Extract the (X, Y) coordinate from the center of the cell holding the provided text.  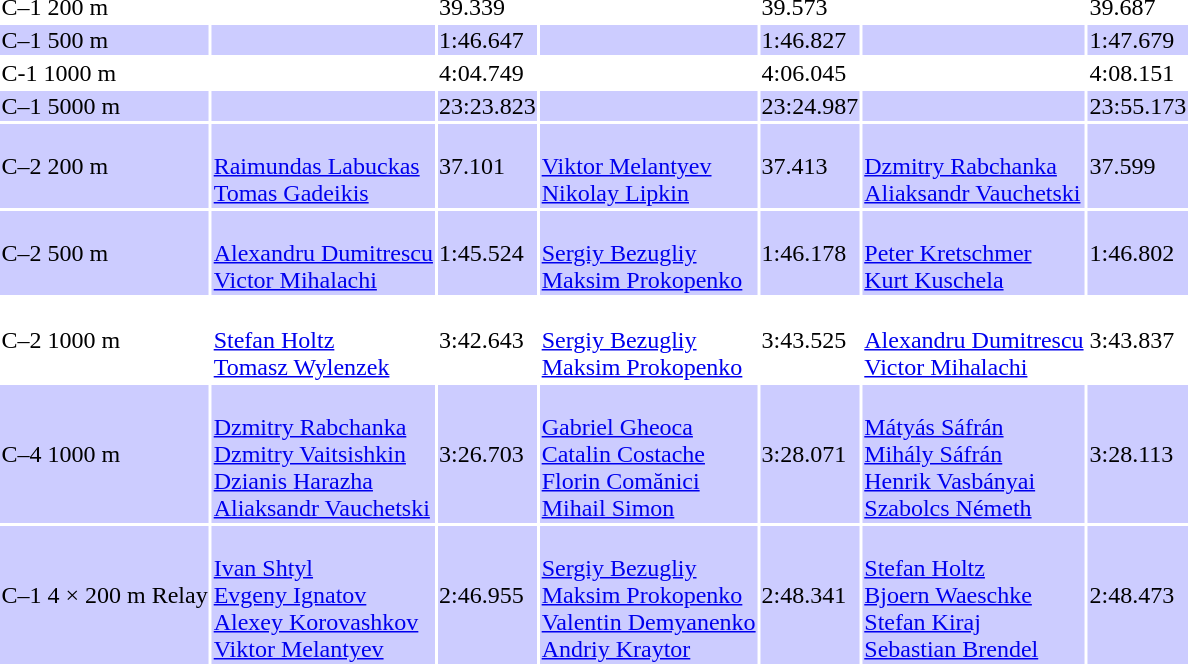
Dzmitry RabchankaDzmitry VaitsishkinDzianis HarazhaAliaksandr Vauchetski (323, 454)
C–2 500 m (104, 253)
4:04.749 (487, 73)
3:26.703 (487, 454)
37.101 (487, 166)
2:48.473 (1138, 595)
Dzmitry RabchankaAliaksandr Vauchetski (974, 166)
C–1 4 × 200 m Relay (104, 595)
Raimundas LabuckasTomas Gadeikis (323, 166)
1:46.802 (1138, 253)
C–2 1000 m (104, 340)
Sergiy BezugliyMaksim ProkopenkoValentin DemyanenkoAndriy Kraytor (648, 595)
1:45.524 (487, 253)
Mátyás SáfránMihály SáfránHenrik VasbányaiSzabolcs Németh (974, 454)
2:46.955 (487, 595)
1:47.679 (1138, 40)
Gabriel GheocaCatalin CostacheFlorin ComăniciMihail Simon (648, 454)
C–2 200 m (104, 166)
Viktor MelantyevNikolay Lipkin (648, 166)
37.413 (810, 166)
1:46.178 (810, 253)
2:48.341 (810, 595)
C-1 1000 m (104, 73)
4:08.151 (1138, 73)
Peter KretschmerKurt Kuschela (974, 253)
3:43.525 (810, 340)
4:06.045 (810, 73)
C–1 5000 m (104, 106)
3:43.837 (1138, 340)
Stefan HoltzBjoern WaeschkeStefan KirajSebastian Brendel (974, 595)
1:46.647 (487, 40)
3:28.113 (1138, 454)
3:42.643 (487, 340)
23:24.987 (810, 106)
Stefan HoltzTomasz Wylenzek (323, 340)
3:28.071 (810, 454)
23:23.823 (487, 106)
37.599 (1138, 166)
C–1 500 m (104, 40)
1:46.827 (810, 40)
C–4 1000 m (104, 454)
23:55.173 (1138, 106)
Ivan ShtylEvgeny IgnatovAlexey KorovashkovViktor Melantyev (323, 595)
